Output the [X, Y] coordinate of the center of the cell containing the given text.  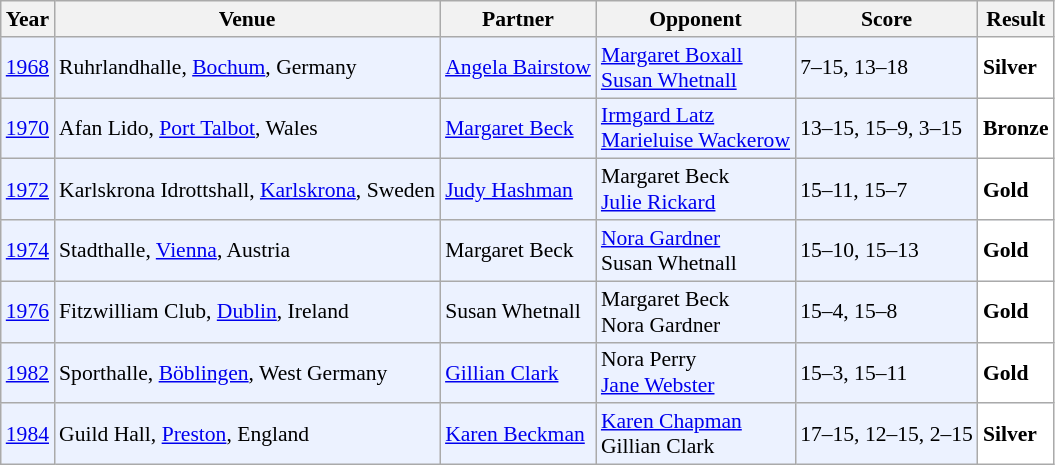
Margaret Boxall Susan Whetnall [696, 68]
1976 [28, 312]
Nora Gardner Susan Whetnall [696, 250]
Guild Hall, Preston, England [247, 434]
1968 [28, 68]
Year [28, 19]
Susan Whetnall [518, 312]
Fitzwilliam Club, Dublin, Ireland [247, 312]
Margaret Beck Julie Rickard [696, 190]
Judy Hashman [518, 190]
Score [886, 19]
7–15, 13–18 [886, 68]
15–11, 15–7 [886, 190]
Margaret Beck Nora Gardner [696, 312]
Stadthalle, Vienna, Austria [247, 250]
Gillian Clark [518, 372]
13–15, 15–9, 3–15 [886, 128]
Partner [518, 19]
Result [1016, 19]
Ruhrlandhalle, Bochum, Germany [247, 68]
Angela Bairstow [518, 68]
Irmgard Latz Marieluise Wackerow [696, 128]
1982 [28, 372]
15–4, 15–8 [886, 312]
1970 [28, 128]
Karlskrona Idrottshall, Karlskrona, Sweden [247, 190]
15–10, 15–13 [886, 250]
Afan Lido, Port Talbot, Wales [247, 128]
Karen Chapman Gillian Clark [696, 434]
1972 [28, 190]
1974 [28, 250]
Opponent [696, 19]
Venue [247, 19]
15–3, 15–11 [886, 372]
Bronze [1016, 128]
17–15, 12–15, 2–15 [886, 434]
Nora Perry Jane Webster [696, 372]
Sporthalle, Böblingen, West Germany [247, 372]
1984 [28, 434]
Karen Beckman [518, 434]
